Search for the cell housing the specified text and yield its [X, Y] center coordinate. 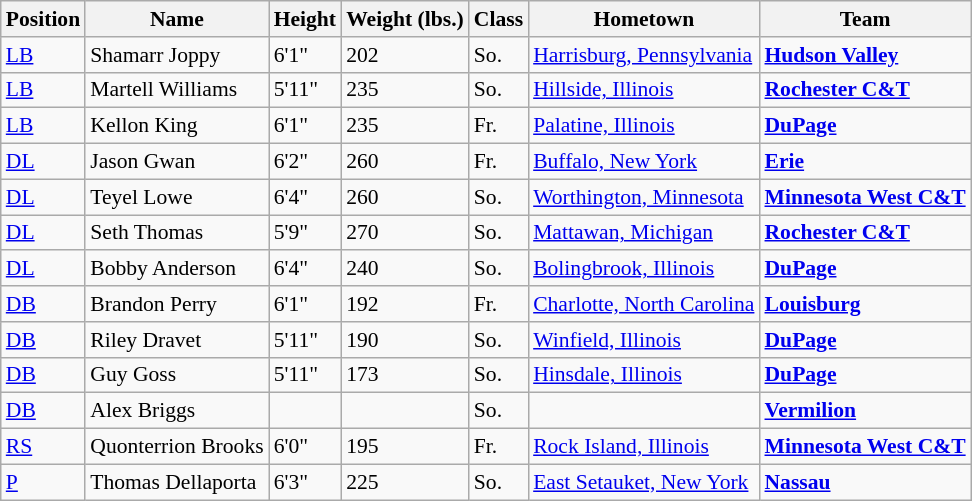
Worthington, Minnesota [644, 197]
Kellon King [176, 126]
Winfield, Illinois [644, 340]
Position [43, 19]
Weight (lbs.) [405, 19]
190 [405, 340]
Brandon Perry [176, 304]
6'2" [305, 162]
Hometown [644, 19]
Team [864, 19]
Bolingbrook, Illinois [644, 269]
5'9" [305, 233]
Louisburg [864, 304]
Hillside, Illinois [644, 90]
Buffalo, New York [644, 162]
225 [405, 482]
202 [405, 55]
Thomas Dellaporta [176, 482]
RS [43, 447]
Hinsdale, Illinois [644, 375]
Martell Williams [176, 90]
Riley Dravet [176, 340]
Harrisburg, Pennsylvania [644, 55]
240 [405, 269]
Rock Island, Illinois [644, 447]
Erie [864, 162]
Teyel Lowe [176, 197]
195 [405, 447]
173 [405, 375]
Mattawan, Michigan [644, 233]
270 [405, 233]
Class [498, 19]
Seth Thomas [176, 233]
6'3" [305, 482]
Guy Goss [176, 375]
Quonterrion Brooks [176, 447]
Charlotte, North Carolina [644, 304]
Vermilion [864, 411]
Nassau [864, 482]
Shamarr Joppy [176, 55]
East Setauket, New York [644, 482]
P [43, 482]
Jason Gwan [176, 162]
Palatine, Illinois [644, 126]
Bobby Anderson [176, 269]
Name [176, 19]
Hudson Valley [864, 55]
Height [305, 19]
6'0" [305, 447]
192 [405, 304]
Alex Briggs [176, 411]
